Search for the cell housing the specified text and yield its (X, Y) center coordinate. 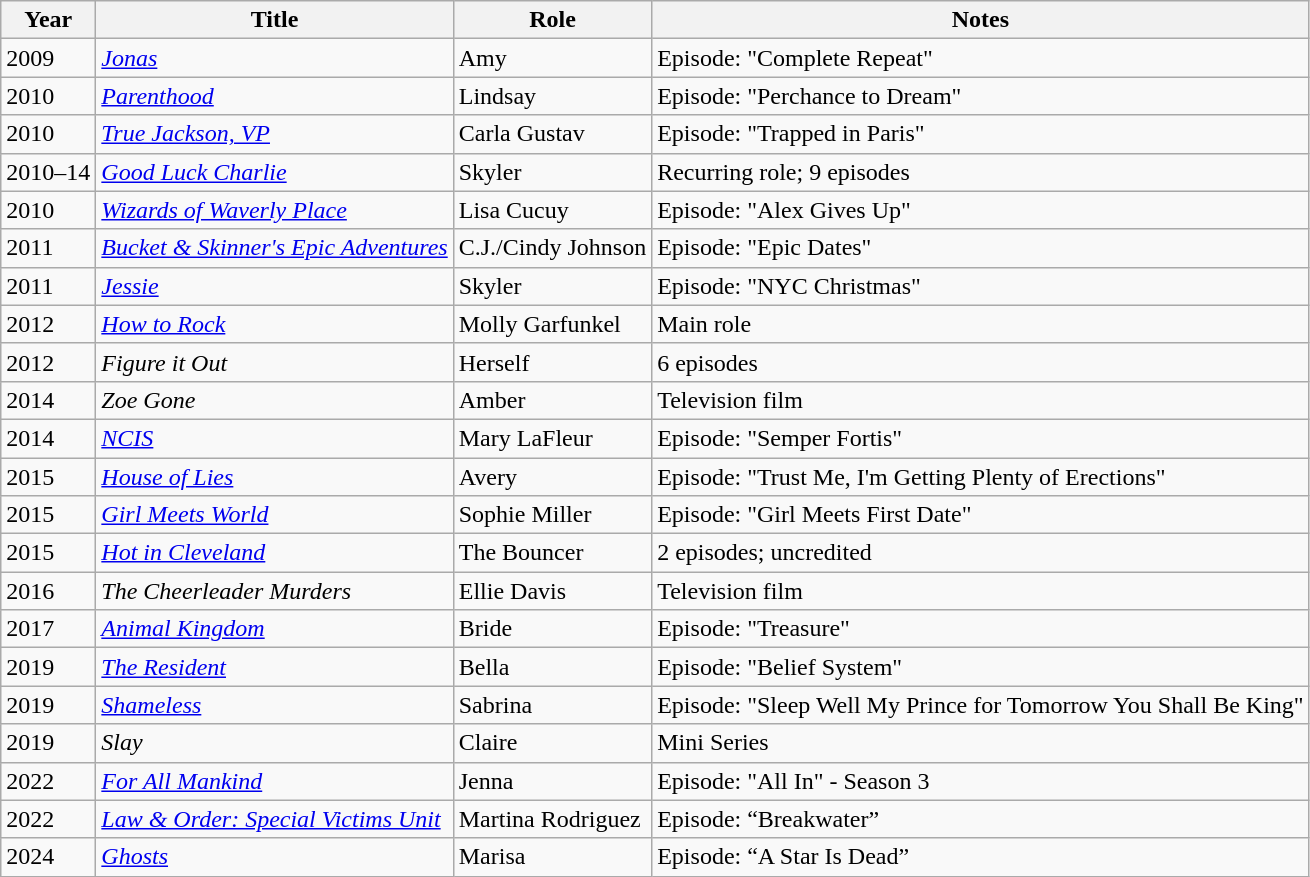
Amber (552, 400)
Mary LaFleur (552, 438)
Episode: "Trapped in Paris" (980, 134)
Recurring role; 9 episodes (980, 172)
Marisa (552, 857)
Episode: “A Star Is Dead” (980, 857)
C.J./Cindy Johnson (552, 248)
Slay (274, 743)
Jessie (274, 286)
Carla Gustav (552, 134)
Episode: "Treasure" (980, 629)
Bride (552, 629)
Amy (552, 58)
Ghosts (274, 857)
Hot in Cleveland (274, 553)
2010–14 (48, 172)
2017 (48, 629)
Martina Rodriguez (552, 819)
Good Luck Charlie (274, 172)
Sophie Miller (552, 515)
Shameless (274, 705)
Parenthood (274, 96)
Molly Garfunkel (552, 324)
2 episodes; uncredited (980, 553)
Law & Order: Special Victims Unit (274, 819)
NCIS (274, 438)
Figure it Out (274, 362)
The Cheerleader Murders (274, 591)
Title (274, 20)
Avery (552, 477)
Zoe Gone (274, 400)
Girl Meets World (274, 515)
The Resident (274, 667)
Jonas (274, 58)
True Jackson, VP (274, 134)
Mini Series (980, 743)
Bella (552, 667)
Herself (552, 362)
Episode: "Girl Meets First Date" (980, 515)
Year (48, 20)
2016 (48, 591)
Sabrina (552, 705)
Episode: "All In" - Season 3 (980, 781)
Main role (980, 324)
Role (552, 20)
Claire (552, 743)
Episode: "Semper Fortis" (980, 438)
Episode: "Sleep Well My Prince for Tomorrow You Shall Be King" (980, 705)
2009 (48, 58)
Episode: “Breakwater” (980, 819)
Episode: "Alex Gives Up" (980, 210)
The Bouncer (552, 553)
6 episodes (980, 362)
Animal Kingdom (274, 629)
Ellie Davis (552, 591)
How to Rock (274, 324)
Episode: "Belief System" (980, 667)
Wizards of Waverly Place (274, 210)
Bucket & Skinner's Epic Adventures (274, 248)
Jenna (552, 781)
Episode: "Epic Dates" (980, 248)
Episode: "Complete Repeat" (980, 58)
Lindsay (552, 96)
Episode: "NYC Christmas" (980, 286)
Episode: "Perchance to Dream" (980, 96)
For All Mankind (274, 781)
Lisa Cucuy (552, 210)
Notes (980, 20)
House of Lies (274, 477)
2024 (48, 857)
Episode: "Trust Me, I'm Getting Plenty of Erections" (980, 477)
